From the cell containing the given text, extract its center point as [x, y] coordinate. 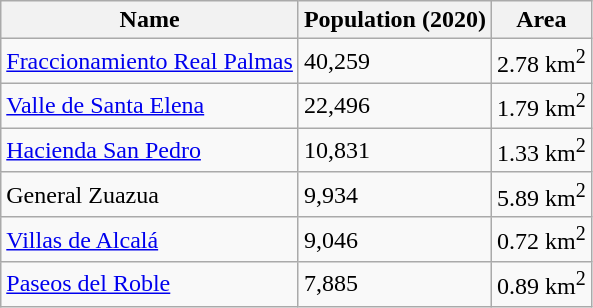
9,934 [394, 194]
0.72 km2 [541, 240]
2.78 km2 [541, 62]
Paseos del Roble [150, 284]
Area [541, 20]
40,259 [394, 62]
Hacienda San Pedro [150, 150]
1.79 km2 [541, 106]
10,831 [394, 150]
0.89 km2 [541, 284]
22,496 [394, 106]
Fraccionamiento Real Palmas [150, 62]
Valle de Santa Elena [150, 106]
Population (2020) [394, 20]
7,885 [394, 284]
General Zuazua [150, 194]
5.89 km2 [541, 194]
1.33 km2 [541, 150]
Villas de Alcalá [150, 240]
9,046 [394, 240]
Name [150, 20]
